Capture the cell that displays the provided text and extract its [x, y] central coordinate. 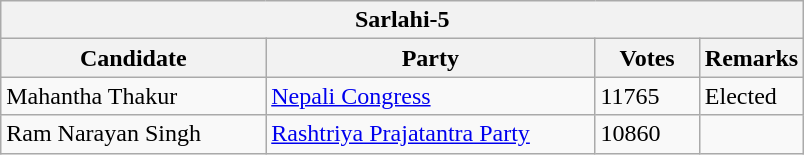
Party [430, 58]
Mahantha Thakur [134, 96]
Candidate [134, 58]
Elected [751, 96]
Ram Narayan Singh [134, 134]
Rashtriya Prajatantra Party [430, 134]
Nepali Congress [430, 96]
Remarks [751, 58]
11765 [647, 96]
10860 [647, 134]
Sarlahi-5 [402, 20]
Votes [647, 58]
